Detect which cell encompasses the target text, then output its [X, Y] center coordinate. 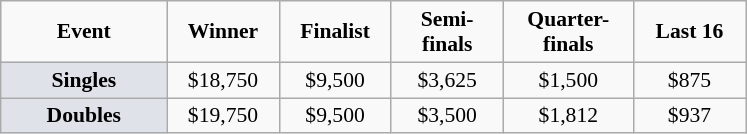
Event [84, 32]
Finalist [335, 32]
Last 16 [689, 32]
Quarter-finals [568, 32]
$18,750 [223, 80]
$875 [689, 80]
Semi-finals [447, 32]
$937 [689, 116]
Winner [223, 32]
Doubles [84, 116]
$3,500 [447, 116]
Singles [84, 80]
$3,625 [447, 80]
$19,750 [223, 116]
$1,500 [568, 80]
$1,812 [568, 116]
